Detect which cell encompasses the target text, then output its [x, y] center coordinate. 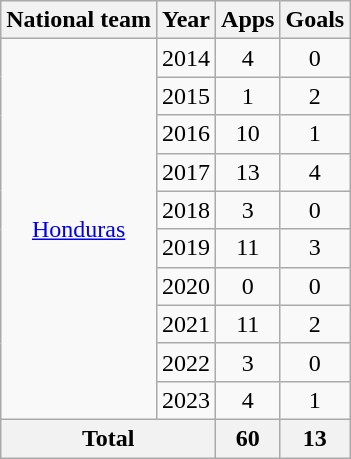
2016 [186, 134]
2015 [186, 96]
60 [248, 438]
2018 [186, 210]
2014 [186, 58]
Year [186, 20]
Honduras [79, 230]
Apps [248, 20]
Total [108, 438]
2019 [186, 248]
2021 [186, 324]
2023 [186, 400]
2020 [186, 286]
National team [79, 20]
Goals [315, 20]
2022 [186, 362]
2017 [186, 172]
10 [248, 134]
